Search for the cell housing the specified text and yield its [x, y] center coordinate. 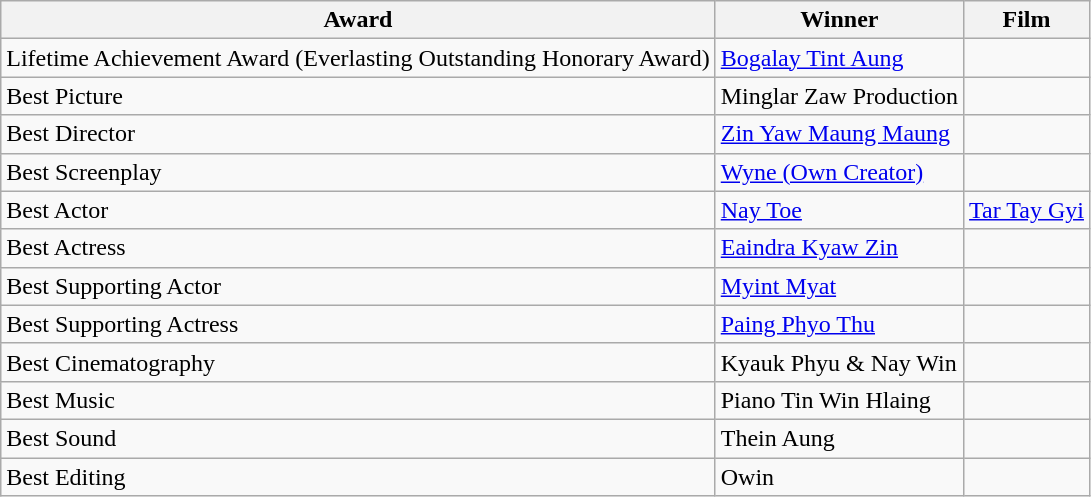
Owin [839, 477]
Tar Tay Gyi [1027, 210]
Bogalay Tint Aung [839, 58]
Best Actress [358, 248]
Lifetime Achievement Award (Everlasting Outstanding Honorary Award) [358, 58]
Eaindra Kyaw Zin [839, 248]
Best Music [358, 400]
Best Supporting Actor [358, 286]
Film [1027, 20]
Best Supporting Actress [358, 324]
Best Screenplay [358, 172]
Award [358, 20]
Best Actor [358, 210]
Thein Aung [839, 438]
Paing Phyo Thu [839, 324]
Myint Myat [839, 286]
Best Sound [358, 438]
Nay Toe [839, 210]
Wyne (Own Creator) [839, 172]
Minglar Zaw Production [839, 96]
Zin Yaw Maung Maung [839, 134]
Best Cinematography [358, 362]
Best Director [358, 134]
Piano Tin Win Hlaing [839, 400]
Best Editing [358, 477]
Best Picture [358, 96]
Kyauk Phyu & Nay Win [839, 362]
Winner [839, 20]
